Extract the (X, Y) coordinate from the center of the cell holding the provided text.  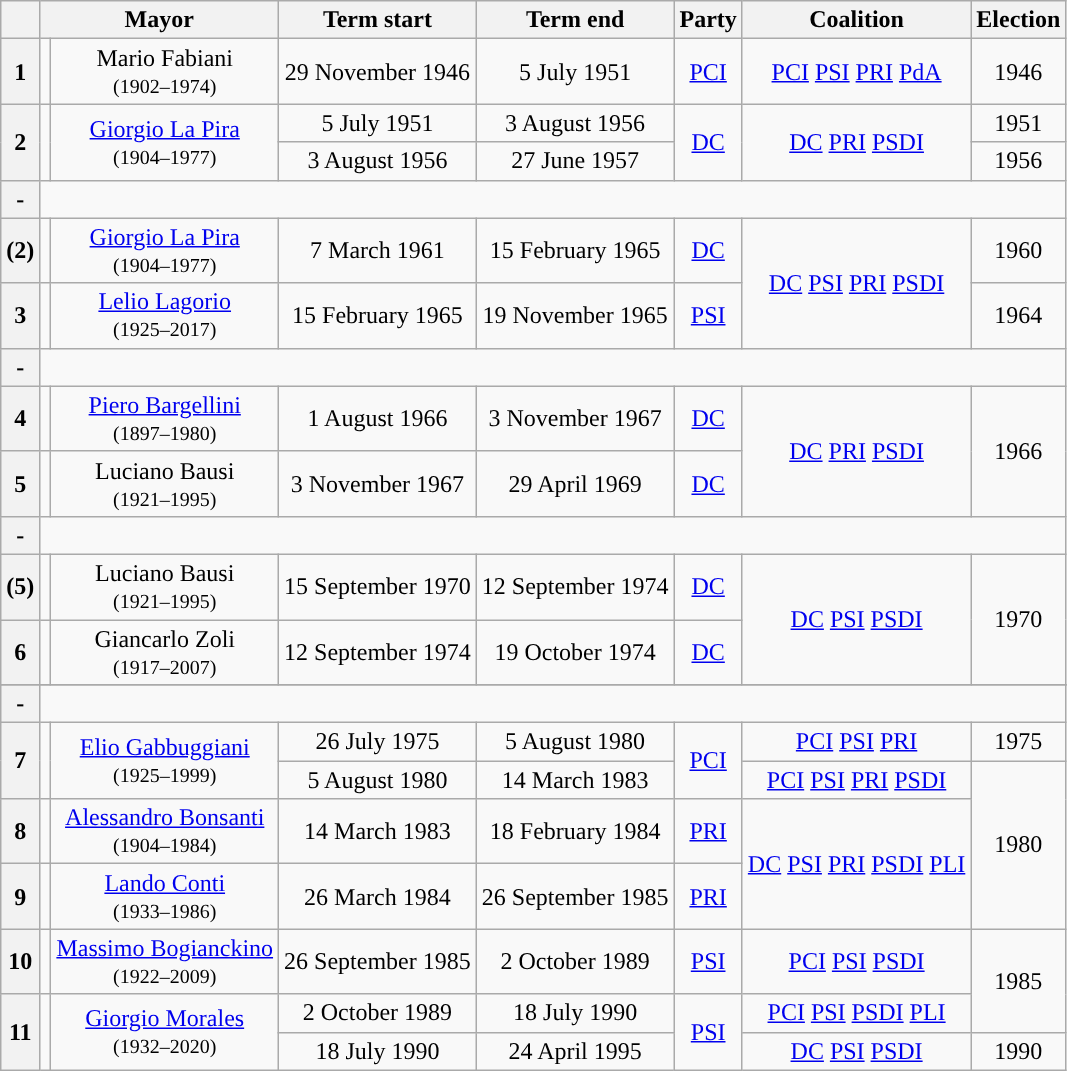
15 September 1970 (378, 586)
Lando Conti(1933–1986) (165, 896)
1966 (1018, 451)
Mario Fabiani(1902–1974) (165, 72)
5 (20, 484)
19 November 1965 (575, 316)
PCI PSI PRI PdA (856, 72)
26 March 1984 (378, 896)
1956 (1018, 161)
24 April 1995 (575, 1051)
27 June 1957 (575, 161)
7 March 1961 (378, 250)
(5) (20, 586)
Massimo Bogianckino(1922–2009) (165, 962)
Coalition (856, 20)
1985 (1018, 980)
18 February 1984 (575, 832)
6 (20, 652)
29 April 1969 (575, 484)
1980 (1018, 845)
Piero Bargellini(1897–1980) (165, 418)
PCI PSI PRI PSDI (856, 780)
2 (20, 142)
1946 (1018, 72)
7 (20, 761)
Term start (378, 20)
DC PSI PRI PSDI PLI (856, 864)
(2) (20, 250)
1 (20, 72)
Alessandro Bonsanti(1904–1984) (165, 832)
8 (20, 832)
Giancarlo Zoli(1917–2007) (165, 652)
1970 (1018, 619)
19 October 1974 (575, 652)
11 (20, 1032)
1975 (1018, 742)
DC PSI PRI PSDI (856, 283)
26 July 1975 (378, 742)
1960 (1018, 250)
PCI PSI PRI (856, 742)
PCI PSI PSDI PLI (856, 1013)
PCI PSI PSDI (856, 962)
Term end (575, 20)
Elio Gabbuggiani(1925–1999) (165, 761)
Lelio Lagorio(1925–2017) (165, 316)
1 August 1966 (378, 418)
Election (1018, 20)
4 (20, 418)
1951 (1018, 123)
Giorgio Morales(1932–2020) (165, 1032)
29 November 1946 (378, 72)
10 (20, 962)
1964 (1018, 316)
Mayor (160, 20)
9 (20, 896)
Party (708, 20)
1990 (1018, 1051)
3 (20, 316)
